Detect which cell encompasses the target text, then output its (X, Y) center coordinate. 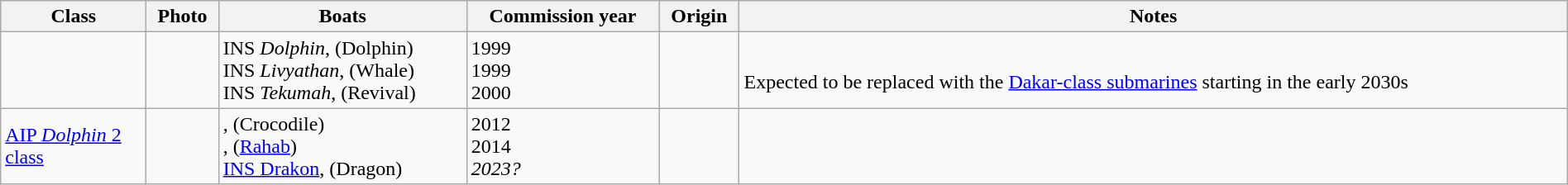
AIP Dolphin 2 class (74, 146)
199919992000 (562, 70)
INS Dolphin, (Dolphin)INS Livyathan, (Whale)INS Tekumah, (Revival) (342, 70)
Origin (700, 17)
, (Crocodile), (Rahab)INS Drakon, (Dragon) (342, 146)
Notes (1153, 17)
Expected to be replaced with the Dakar-class submarines starting in the early 2030s (1153, 70)
Class (74, 17)
Boats (342, 17)
Photo (182, 17)
Commission year (562, 17)
201220142023? (562, 146)
